For the text-containing cell, return its midpoint in [x, y] coordinate format. 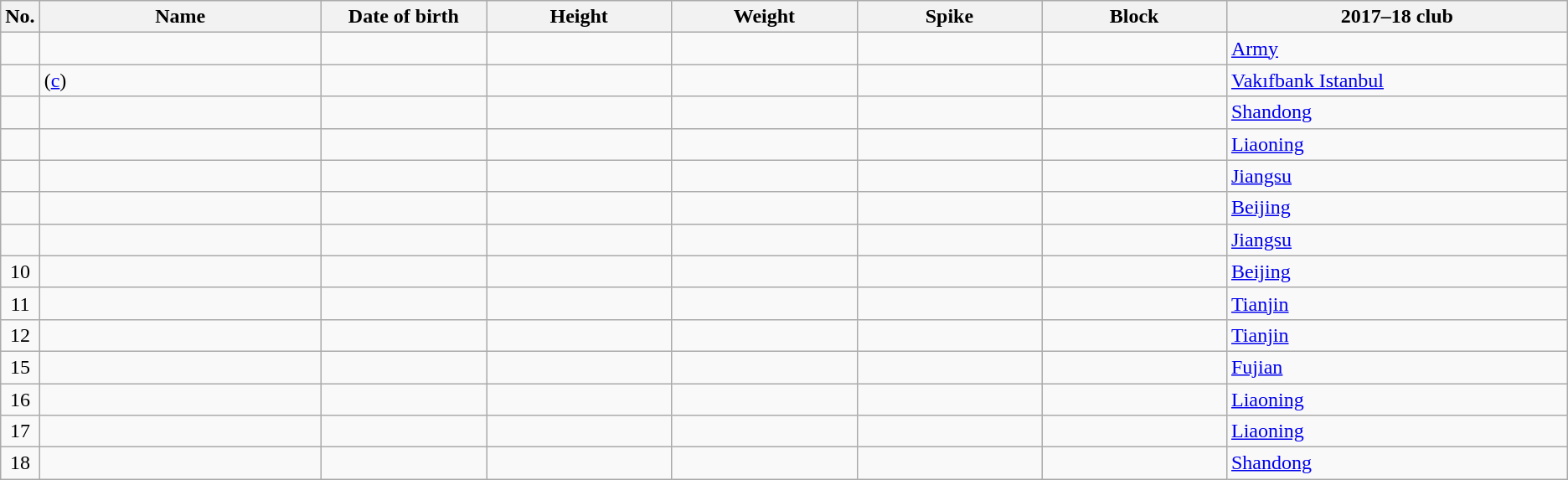
Army [1397, 49]
(c) [180, 80]
Name [180, 17]
11 [20, 303]
2017–18 club [1397, 17]
Weight [764, 17]
Height [580, 17]
Date of birth [404, 17]
12 [20, 335]
Block [1134, 17]
Fujian [1397, 367]
10 [20, 271]
18 [20, 463]
Spike [950, 17]
No. [20, 17]
16 [20, 400]
17 [20, 431]
15 [20, 367]
Vakıfbank Istanbul [1397, 80]
